Search for the cell housing the specified text and yield its [x, y] center coordinate. 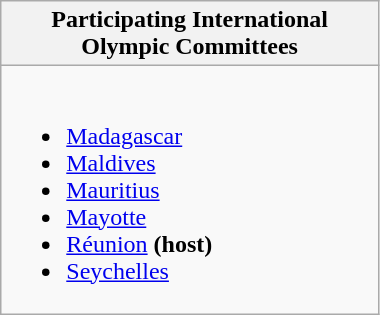
Participating International Olympic Committees [190, 34]
Madagascar Maldives Mauritius Mayotte Réunion (host) Seychelles [190, 190]
